Capture the cell that displays the provided text and extract its (x, y) central coordinate. 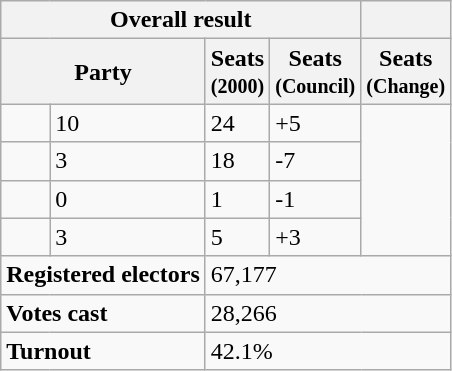
18 (237, 161)
+5 (316, 123)
-7 (316, 161)
Seats(2000) (237, 72)
Registered electors (104, 275)
Seats(Change) (406, 72)
Votes cast (104, 313)
-1 (316, 199)
Turnout (104, 351)
24 (237, 123)
28,266 (328, 313)
67,177 (328, 275)
5 (237, 237)
42.1% (328, 351)
0 (128, 199)
Seats(Council) (316, 72)
1 (237, 199)
10 (128, 123)
+3 (316, 237)
Overall result (181, 20)
Party (104, 72)
